Extract the (X, Y) coordinate from the center of the cell holding the provided text.  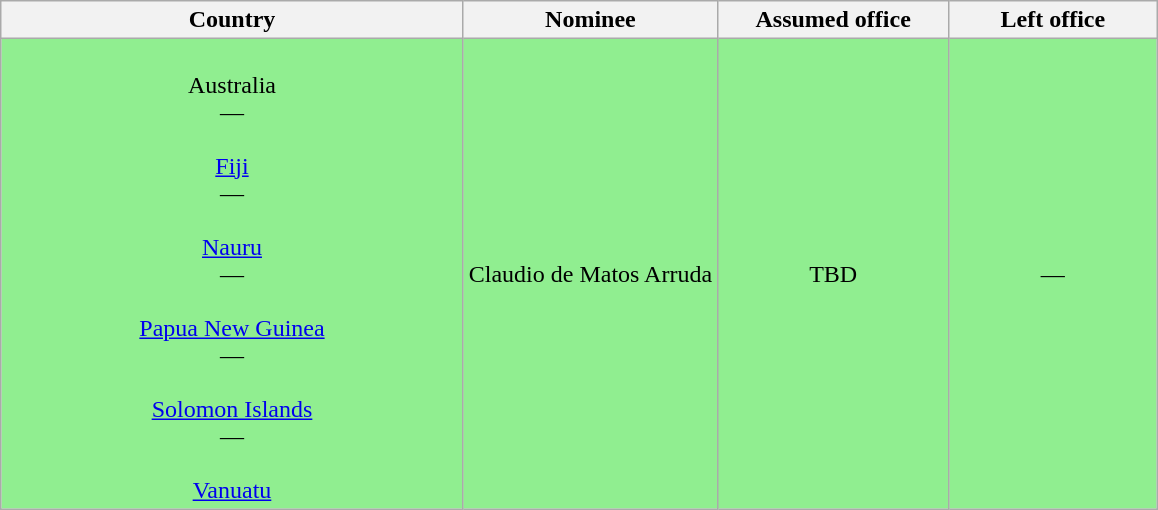
Nominee (590, 20)
Claudio de Matos Arruda (590, 274)
Country (232, 20)
TBD (834, 274)
Australia—Fiji —Nauru —Papua New Guinea —Solomon Islands —Vanuatu (232, 274)
Assumed office (834, 20)
Left office (1053, 20)
— (1053, 274)
